Find where the given text appears and provide that cell's center as [X, Y] coordinate. 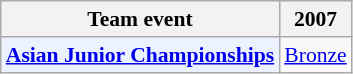
2007 [315, 19]
Asian Junior Championships [140, 55]
Bronze [315, 55]
Team event [140, 19]
